Capture the cell that displays the provided text and extract its (x, y) central coordinate. 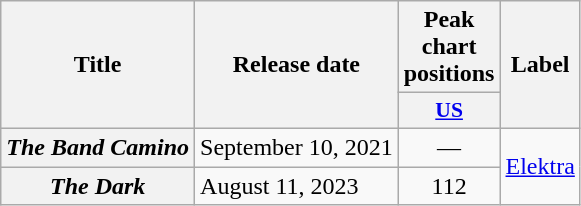
The Dark (98, 185)
Peak chart positions (449, 47)
September 10, 2021 (297, 147)
112 (449, 185)
Title (98, 65)
Release date (297, 65)
Label (540, 65)
August 11, 2023 (297, 185)
Elektra (540, 166)
The Band Camino (98, 147)
US (449, 111)
— (449, 147)
